Determine the [X, Y] coordinate at the center of the cell enclosing the given text.  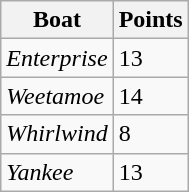
Weetamoe [57, 96]
8 [150, 134]
Yankee [57, 172]
Whirlwind [57, 134]
Points [150, 20]
Enterprise [57, 58]
14 [150, 96]
Boat [57, 20]
